Output the (x, y) coordinate of the center of the cell containing the given text.  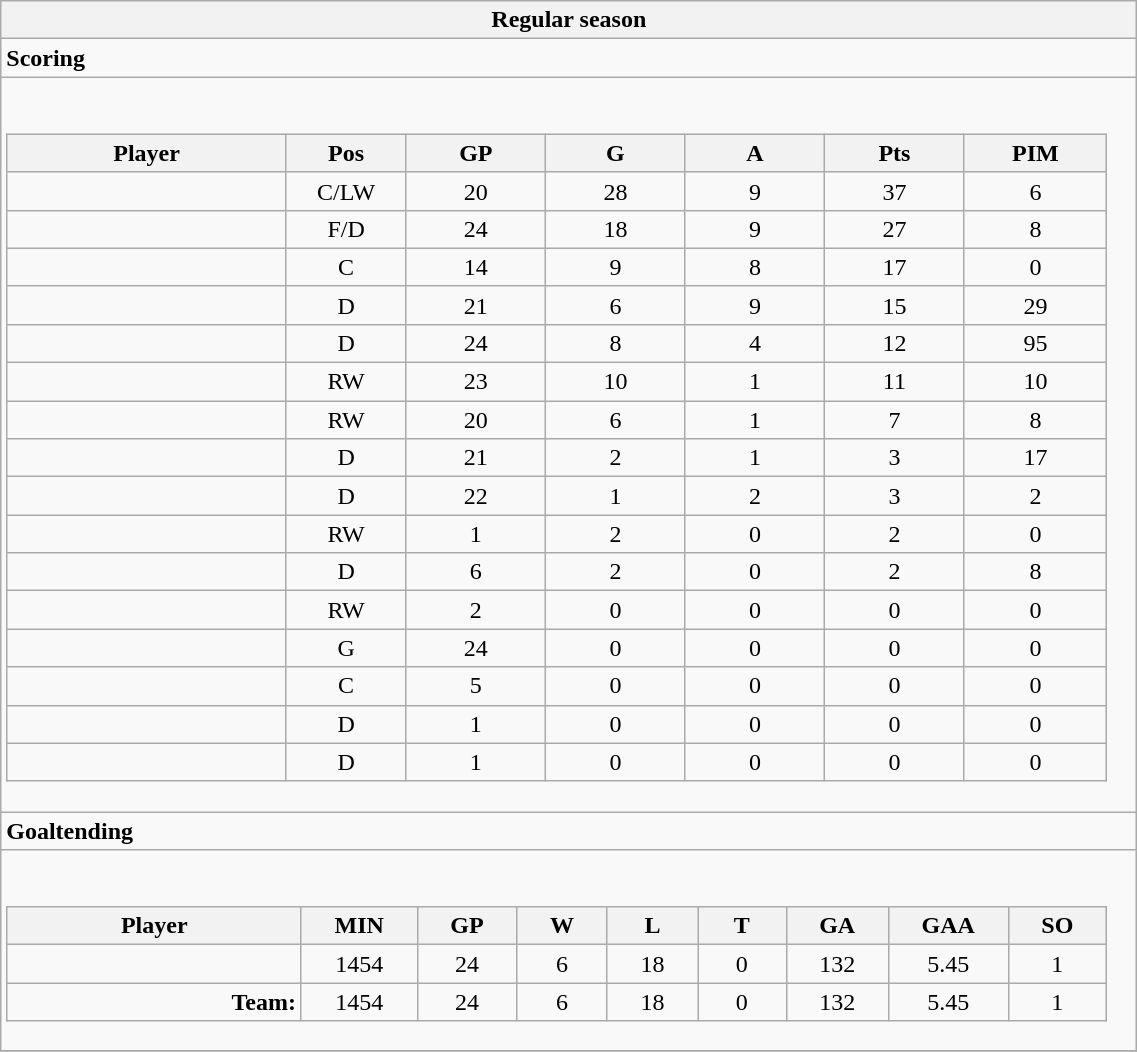
T (742, 926)
GAA (948, 926)
22 (476, 496)
F/D (346, 229)
37 (895, 191)
Pos (346, 153)
Pts (895, 153)
W (562, 926)
GA (837, 926)
27 (895, 229)
5 (476, 686)
Scoring (569, 58)
4 (755, 343)
14 (476, 267)
15 (895, 305)
7 (895, 420)
C/LW (346, 191)
SO (1057, 926)
MIN (359, 926)
Goaltending (569, 831)
L (652, 926)
95 (1035, 343)
23 (476, 382)
11 (895, 382)
29 (1035, 305)
Player MIN GP W L T GA GAA SO 1454 24 6 18 0 132 5.45 1 Team: 1454 24 6 18 0 132 5.45 1 (569, 951)
28 (616, 191)
12 (895, 343)
PIM (1035, 153)
Team: (154, 1002)
Regular season (569, 20)
A (755, 153)
